From the cell containing the given text, extract its center point as (X, Y) coordinate. 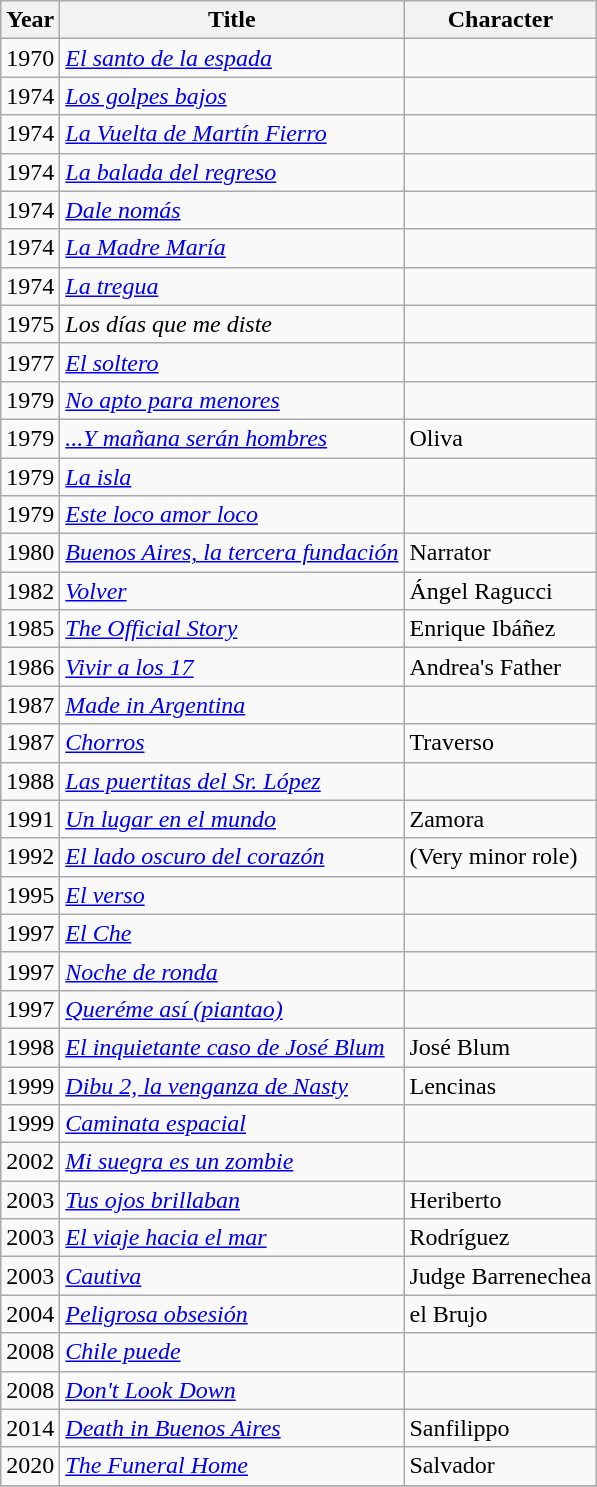
La isla (232, 477)
Don't Look Down (232, 1390)
No apto para menores (232, 400)
1995 (30, 895)
Caminata espacial (232, 1124)
Ángel Ragucci (500, 591)
Zamora (500, 819)
Year (30, 20)
El lado oscuro del corazón (232, 857)
La tregua (232, 286)
Dale nomás (232, 210)
El santo de la espada (232, 58)
Los golpes bajos (232, 96)
La Madre María (232, 248)
Andrea's Father (500, 667)
The Official Story (232, 629)
Lencinas (500, 1085)
1992 (30, 857)
Cautiva (232, 1276)
1980 (30, 553)
José Blum (500, 1047)
Rodríguez (500, 1238)
El viaje hacia el mar (232, 1238)
1977 (30, 362)
Enrique Ibáñez (500, 629)
Volver (232, 591)
Judge Barrenechea (500, 1276)
The Funeral Home (232, 1466)
1985 (30, 629)
1991 (30, 819)
Las puertitas del Sr. López (232, 781)
Oliva (500, 438)
1998 (30, 1047)
Noche de ronda (232, 971)
El inquietante caso de José Blum (232, 1047)
(Very minor role) (500, 857)
Buenos Aires, la tercera fundación (232, 553)
1986 (30, 667)
Peligrosa obsesión (232, 1314)
Heriberto (500, 1200)
Salvador (500, 1466)
2014 (30, 1428)
Narrator (500, 553)
Chorros (232, 743)
El soltero (232, 362)
Vivir a los 17 (232, 667)
Queréme así (piantao) (232, 1009)
...Y mañana serán hombres (232, 438)
2002 (30, 1162)
La Vuelta de Martín Fierro (232, 134)
Mi suegra es un zombie (232, 1162)
Chile puede (232, 1352)
2004 (30, 1314)
El verso (232, 895)
Sanfilippo (500, 1428)
El Che (232, 933)
Made in Argentina (232, 705)
Death in Buenos Aires (232, 1428)
Character (500, 20)
Los días que me diste (232, 324)
Dibu 2, la venganza de Nasty (232, 1085)
Este loco amor loco (232, 515)
Traverso (500, 743)
1982 (30, 591)
La balada del regreso (232, 172)
1988 (30, 781)
1970 (30, 58)
el Brujo (500, 1314)
Un lugar en el mundo (232, 819)
1975 (30, 324)
Title (232, 20)
2020 (30, 1466)
Tus ojos brillaban (232, 1200)
